Locate the cell with the specified text and output its [X, Y] center coordinate. 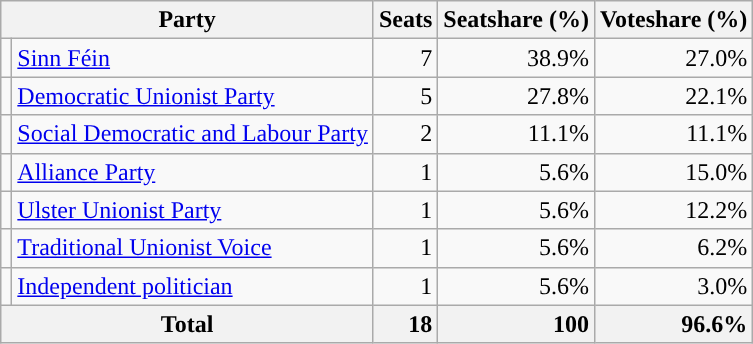
38.9% [516, 58]
22.1% [673, 96]
2 [405, 134]
Ulster Unionist Party [193, 210]
Traditional Unionist Voice [193, 248]
Alliance Party [193, 172]
27.0% [673, 58]
5 [405, 96]
Party [188, 20]
3.0% [673, 286]
Democratic Unionist Party [193, 96]
6.2% [673, 248]
7 [405, 58]
12.2% [673, 210]
18 [405, 324]
100 [516, 324]
Sinn Féin [193, 58]
Independent politician [193, 286]
96.6% [673, 324]
15.0% [673, 172]
Total [188, 324]
Seatshare (%) [516, 20]
Social Democratic and Labour Party [193, 134]
27.8% [516, 96]
Seats [405, 20]
Voteshare (%) [673, 20]
